Capture the cell that displays the provided text and extract its (x, y) central coordinate. 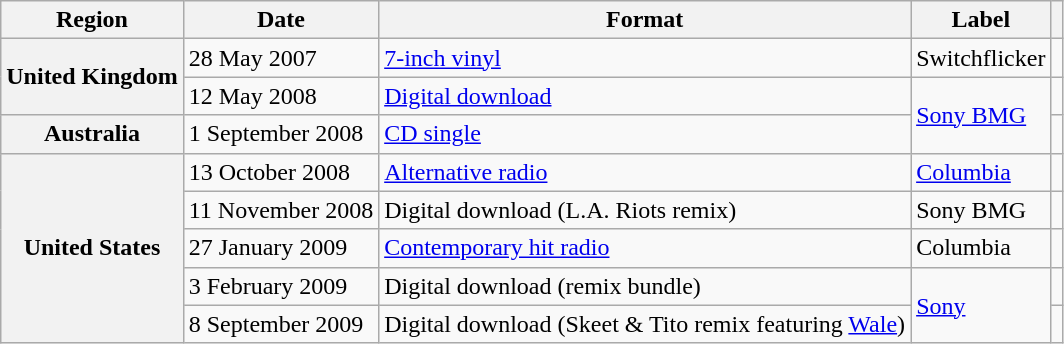
CD single (645, 134)
Contemporary hit radio (645, 248)
Switchflicker (981, 58)
Digital download (L.A. Riots remix) (645, 210)
1 September 2008 (280, 134)
Digital download (remix bundle) (645, 286)
Digital download (Skeet & Tito remix featuring Wale) (645, 324)
United States (92, 248)
13 October 2008 (280, 172)
Format (645, 20)
Sony (981, 305)
7-inch vinyl (645, 58)
28 May 2007 (280, 58)
11 November 2008 (280, 210)
Label (981, 20)
8 September 2009 (280, 324)
12 May 2008 (280, 96)
Australia (92, 134)
Date (280, 20)
Digital download (645, 96)
United Kingdom (92, 77)
Region (92, 20)
27 January 2009 (280, 248)
3 February 2009 (280, 286)
Alternative radio (645, 172)
